Identify which cell holds the provided text, then report its (x, y) central coordinate. 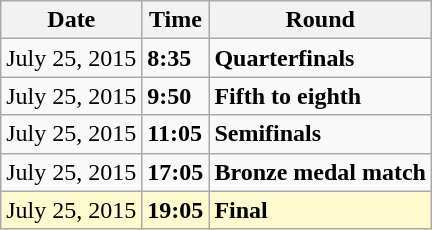
Bronze medal match (320, 172)
8:35 (176, 58)
9:50 (176, 96)
19:05 (176, 210)
Round (320, 20)
Fifth to eighth (320, 96)
Semifinals (320, 134)
Quarterfinals (320, 58)
Date (72, 20)
Time (176, 20)
Final (320, 210)
11:05 (176, 134)
17:05 (176, 172)
